Detect which cell encompasses the target text, then output its [x, y] center coordinate. 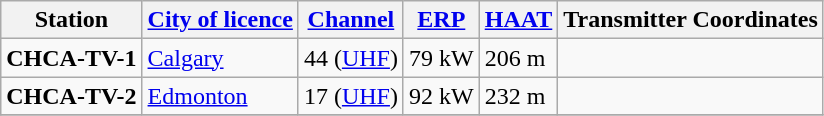
Calgary [220, 58]
92 kW [441, 96]
ERP [441, 20]
79 kW [441, 58]
Channel [350, 20]
City of licence [220, 20]
CHCA-TV-1 [72, 58]
232 m [518, 96]
44 (UHF) [350, 58]
HAAT [518, 20]
Transmitter Coordinates [690, 20]
Station [72, 20]
206 m [518, 58]
17 (UHF) [350, 96]
Edmonton [220, 96]
CHCA-TV-2 [72, 96]
